Determine the (X, Y) coordinate at the center of the cell enclosing the given text.  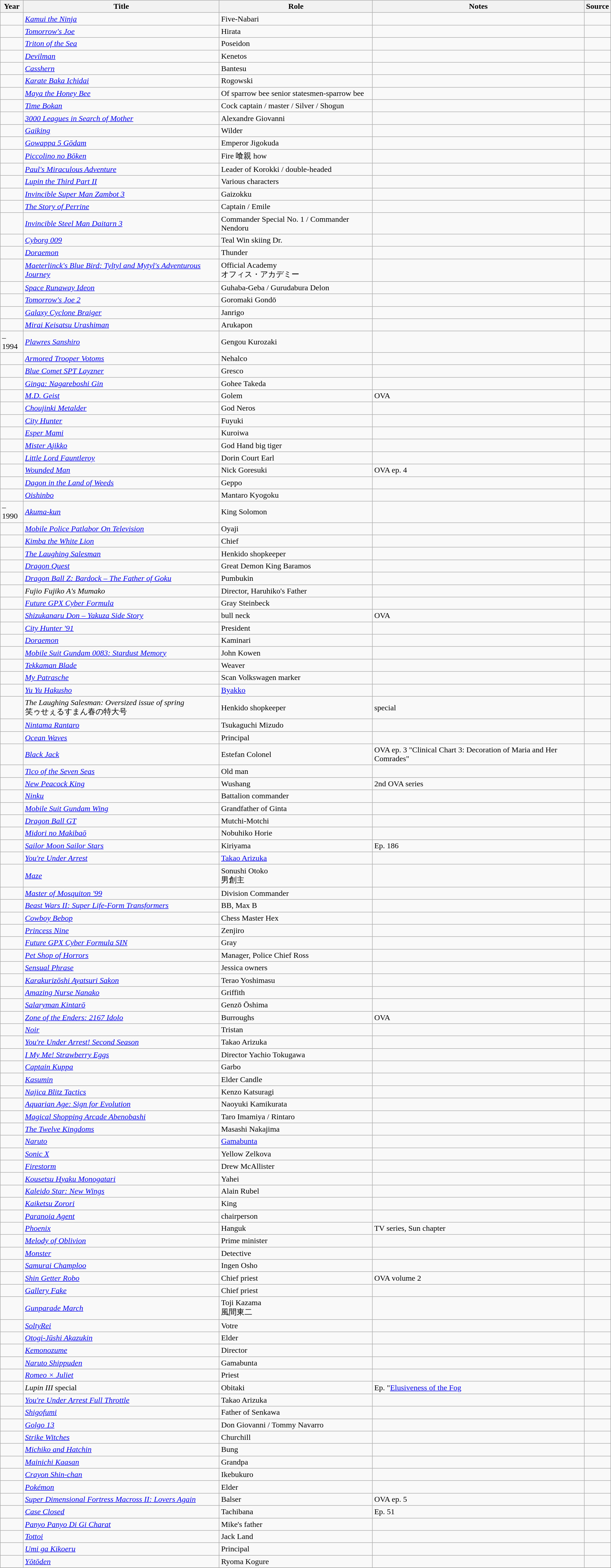
Emperor Jigokuda (296, 143)
Teal Win skiing Dr. (296, 240)
Bung (296, 1450)
Leader of Korokki / double-headed (296, 169)
Noir (121, 1030)
Arukapon (296, 325)
Nintama Rantaro (121, 725)
Ep. "Elusiveness of the Fog (478, 1388)
OVA ep. 5 (478, 1499)
Garbo (296, 1067)
Kousetsu Hyaku Monogatari (121, 1179)
God Hand big tiger (296, 445)
Wilder (296, 130)
Hanguk (296, 1229)
bull neck (296, 616)
Otogi-Jūshi Akazukin (121, 1338)
Title (121, 7)
Tomorrow's Joe 2 (121, 300)
King Solomon (296, 512)
The Laughing Salesman (121, 553)
Cowboy Bebop (121, 918)
Kaleido Star: New Wings (121, 1191)
Midori no Makibaō (121, 833)
Drew McAllister (296, 1166)
Gray (296, 943)
Gohee Takeda (296, 383)
Karakurizōshi Ayatsuri Sakon (121, 980)
Role (296, 7)
Kenetos (296, 56)
Blue Comet SPT Layzner (121, 371)
Poseidon (296, 44)
Maze (121, 876)
Crayon Shin-chan (121, 1474)
Mike's father (296, 1524)
Gallery Fake (121, 1290)
TV series, Sun chapter (478, 1229)
Paranoia Agent (121, 1216)
Various characters (296, 182)
Golem (296, 396)
Maeterlinck's Blue Bird: Tyltyl and Mytyl's Adventurous Journey (121, 270)
Obitaki (296, 1388)
Casshern (121, 68)
I My Me! Strawberry Eggs (121, 1055)
BB, Max B (296, 906)
John Kowen (296, 653)
Commander Special No. 1 / Commander Nendoru (296, 223)
Gowappa 5 Gōdam (121, 143)
Sailor Moon Sailor Stars (121, 846)
Shigofumi (121, 1412)
Pokémon (121, 1487)
Naruto (121, 1141)
special (478, 708)
Hirata (296, 31)
OVA ep. 4 (478, 470)
Official Academyオフィス・アカデミー (296, 270)
Toji Kazama風間東二 (296, 1308)
Fujio Fujiko A's Mumako (121, 591)
Devilman (121, 56)
Estefan Colonel (296, 755)
Goromaki Gondō (296, 300)
Weaver (296, 665)
Dragon Ball Z: Bardock – The Father of Goku (121, 578)
Tomorrow's Joe (121, 31)
Gengou Kurozaki (296, 342)
Michiko and Hatchin (121, 1450)
Kimba the White Lion (121, 541)
Genzō Ōshima (296, 1005)
Firestorm (121, 1166)
Magical Shopping Arcade Abenobashi (121, 1117)
Pumbukin (296, 578)
–1994 (12, 342)
Naoyuki Kamikurata (296, 1104)
Monster (121, 1253)
Master of Mosquiton '99 (121, 893)
Captain Kuppa (121, 1067)
Naruto Shippuden (121, 1363)
Jessica owners (296, 968)
Elder Candle (296, 1079)
The Twelve Kingdoms (121, 1129)
Votre (296, 1326)
Future GPX Cyber Formula SIN (121, 943)
Griffith (296, 992)
New Peacock King (121, 784)
Battalion commander (296, 796)
Case Closed (121, 1512)
Fire 喰親 how (296, 157)
Tico of the Seven Seas (121, 771)
Kaiketsu Zorori (121, 1203)
Lupin III special (121, 1388)
Beast Wars II: Super Life-Form Transformers (121, 906)
Ocean Waves (121, 738)
Notes (478, 7)
Grandpa (296, 1462)
3000 Leagues in Search of Mother (121, 118)
Division Commander (296, 893)
God Neros (296, 408)
Amazing Nurse Nanako (121, 992)
Cock captain / master / Silver / Shogun (296, 106)
Balser (296, 1499)
Kamui the Ninja (121, 19)
Shizukanaru Don – Yakuza Side Story (121, 616)
Ep. 186 (478, 846)
Dragon Quest (121, 566)
Ep. 51 (478, 1512)
Cyborg 009 (121, 240)
Taro Imamiya / Rintaro (296, 1117)
Oishinbo (121, 495)
Armored Trooper Votoms (121, 358)
Captain / Emile (296, 206)
Ninku (121, 796)
Bantesu (296, 68)
Dragon Ball GT (121, 821)
Geppo (296, 483)
Rogowski (296, 81)
You're Under Arrest Full Throttle (121, 1400)
Invincible Super Man Zambot 3 (121, 194)
Alexandre Giovanni (296, 118)
Old man (296, 771)
Great Demon King Baramos (296, 566)
President (296, 628)
Mutchi-Motchi (296, 821)
Tekkaman Blade (121, 665)
Future GPX Cyber Formula (121, 603)
Kemonozume (121, 1350)
Mobile Suit Gundam Wing (121, 808)
Umi ga Kikoeru (121, 1549)
Golgo 13 (121, 1425)
Manager, Police Chief Ross (296, 955)
Yahei (296, 1179)
2nd OVA series (478, 784)
Esper Mami (121, 433)
Phoenix (121, 1229)
Salaryman Kintarō (121, 1005)
Invincible Steel Man Daitarn 3 (121, 223)
Mobile Police Patlabor On Television (121, 529)
Romeo × Juliet (121, 1375)
Jack Land (296, 1537)
Akuma-kun (121, 512)
Pet Shop of Horrors (121, 955)
Gunparade March (121, 1308)
Triton of the Sea (121, 44)
The Story of Perrine (121, 206)
Chief (296, 541)
Director, Haruhiko's Father (296, 591)
Ingen Osho (296, 1266)
Burroughs (296, 1017)
Grandfather of Ginta (296, 808)
My Patrasche (121, 678)
Kaminari (296, 641)
City Hunter '91 (121, 628)
Byakko (296, 690)
Maya the Honey Bee (121, 93)
Dorin Court Earl (296, 458)
Ikebukuro (296, 1474)
Gray Steinbeck (296, 603)
Yōtōden (121, 1561)
Source (597, 7)
Galaxy Cyclone Braiger (121, 312)
Choujinki Metalder (121, 408)
Director Yachio Tokugawa (296, 1055)
Tristan (296, 1030)
Piccolino no Bōken (121, 157)
Year (12, 7)
You're Under Arrest! Second Season (121, 1042)
Karate Baka Ichidai (121, 81)
Detective (296, 1253)
Samurai Champloo (121, 1266)
Super Dimensional Fortress Macross II: Lovers Again (121, 1499)
chairperson (296, 1216)
Mister Ajikko (121, 445)
Mantaro Kyogoku (296, 495)
Yellow Zelkova (296, 1154)
Tsukaguchi Mizudo (296, 725)
Mobile Suit Gundam 0083: Stardust Memory (121, 653)
Masashi Nakajima (296, 1129)
Father of Senkawa (296, 1412)
Kasumin (121, 1079)
Of sparrow bee senior statesmen-sparrow bee (296, 93)
OVA ep. 3 "Clinical Chart 3: Decoration of Maria and Her Comrades" (478, 755)
Tottoi (121, 1537)
Shin Getter Robo (121, 1278)
Thunder (296, 252)
Kiriyama (296, 846)
City Hunter (121, 421)
Melody of Oblivion (121, 1241)
OVA volume 2 (478, 1278)
Gaiking (121, 130)
Sonushi Otoko男創主 (296, 876)
Nobuhiko Horie (296, 833)
–1990 (12, 512)
Strike Witches (121, 1437)
You're Under Arrest (121, 858)
Terao Yoshimasu (296, 980)
Lupin the Third Part II (121, 182)
Panyo Panyo Di Gi Charat (121, 1524)
Kuroiwa (296, 433)
Gresco (296, 371)
Yu Yu Hakusho (121, 690)
Director (296, 1350)
Five-Nabari (296, 19)
Oyaji (296, 529)
Dagon in the Land of Weeds (121, 483)
Black Jack (121, 755)
King (296, 1203)
Ryoma Kogure (296, 1561)
SoltyRei (121, 1326)
Guhaba-Geba / Gurudabura Delon (296, 288)
Nehalco (296, 358)
Wushang (296, 784)
Aquarian Age: Sign for Evolution (121, 1104)
Plawres Sanshiro (121, 342)
Little Lord Fauntleroy (121, 458)
Alain Rubel (296, 1191)
Priest (296, 1375)
Gaizokku (296, 194)
Scan Volkswagen marker (296, 678)
Don Giovanni / Tommy Navarro (296, 1425)
Nick Goresuki (296, 470)
Zone of the Enders: 2167 Idolo (121, 1017)
Mirai Keisatsu Urashiman (121, 325)
Mainichi Kaasan (121, 1462)
Paul's Miraculous Adventure (121, 169)
M.D. Geist (121, 396)
Churchill (296, 1437)
Najica Blitz Tactics (121, 1092)
Janrigo (296, 312)
Time Bokan (121, 106)
The Laughing Salesman: Oversized issue of spring笑ゥせぇるすまん春の特大号 (121, 708)
Sensual Phrase (121, 968)
Princess Nine (121, 930)
Tachibana (296, 1512)
Wounded Man (121, 470)
Prime minister (296, 1241)
Sonic X (121, 1154)
Chess Master Hex (296, 918)
Zenjiro (296, 930)
Space Runaway Ideon (121, 288)
Kenzo Katsuragi (296, 1092)
Fuyuki (296, 421)
Ginga: Nagareboshi Gin (121, 383)
